Determine the (X, Y) coordinate at the center of the cell enclosing the given text.  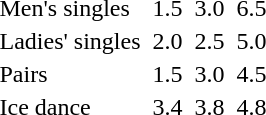
1.5 (168, 74)
2.0 (168, 41)
2.5 (210, 41)
3.0 (210, 74)
